Extract the [x, y] coordinate from the center of the cell holding the provided text.  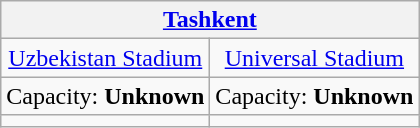
Tashkent [210, 20]
Uzbekistan Stadium [106, 58]
Universal Stadium [314, 58]
